Search for the cell housing the specified text and yield its [x, y] center coordinate. 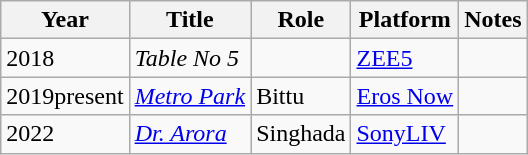
Title [190, 20]
Bittu [301, 96]
2019present [65, 96]
Eros Now [405, 96]
SonyLIV [405, 134]
Dr. Arora [190, 134]
Year [65, 20]
Role [301, 20]
Metro Park [190, 96]
Notes [493, 20]
Platform [405, 20]
2018 [65, 58]
Table No 5 [190, 58]
ZEE5 [405, 58]
2022 [65, 134]
Singhada [301, 134]
